Locate the cell with the specified text and output its [X, Y] center coordinate. 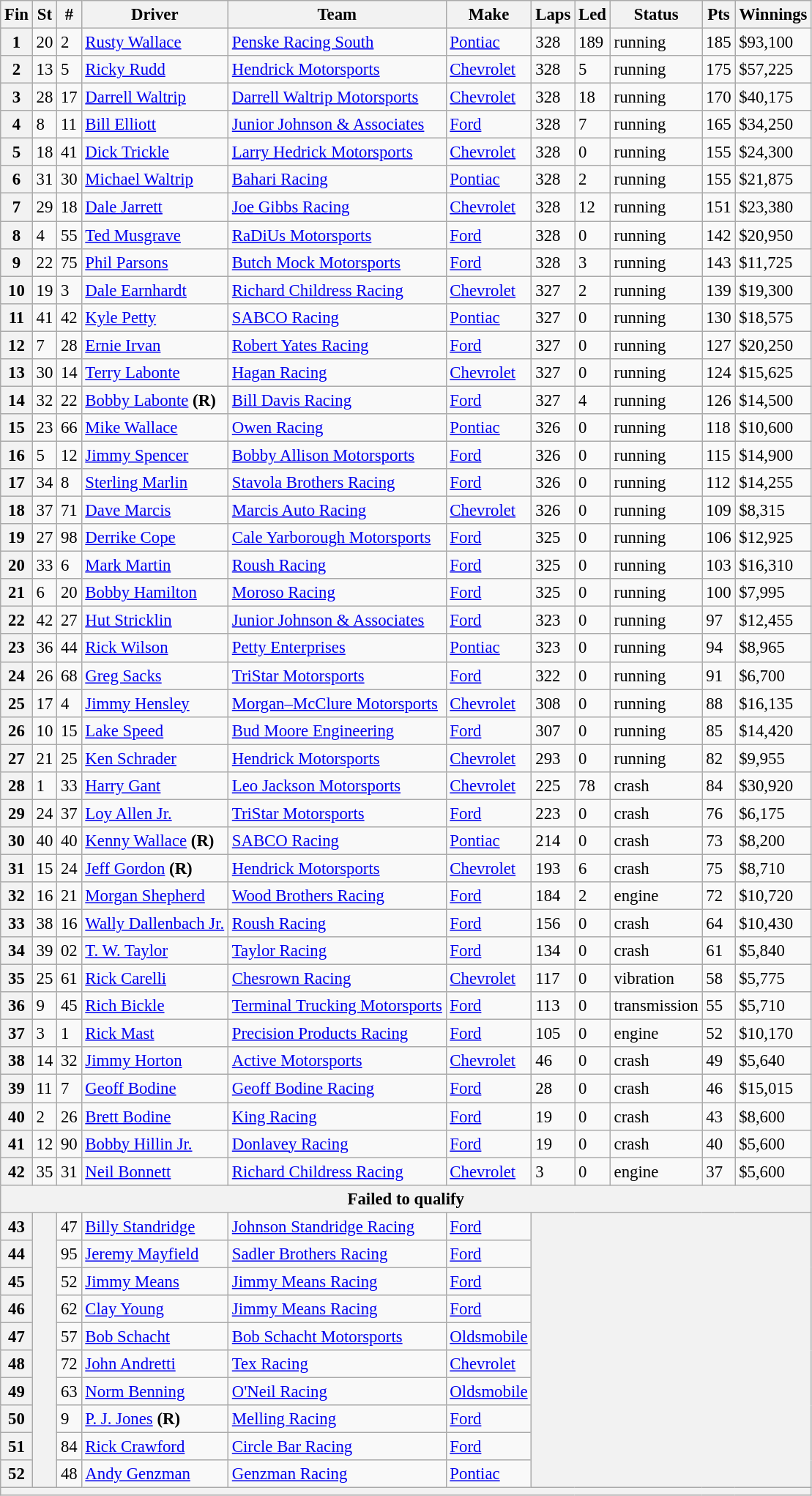
Jeff Gordon (R) [154, 868]
88 [719, 703]
Bobby Hillin Jr. [154, 1144]
vibration [656, 979]
58 [719, 979]
Cale Yarborough Motorsports [337, 538]
62 [69, 1309]
Darrell Waltrip [154, 97]
307 [554, 730]
127 [719, 345]
97 [719, 621]
$6,175 [773, 813]
Greg Sacks [154, 675]
King Racing [337, 1117]
Bobby Labonte (R) [154, 400]
Circle Bar Racing [337, 1447]
Fin [17, 15]
Michael Waltrip [154, 179]
105 [554, 1034]
Penske Racing South [337, 42]
214 [554, 841]
51 [17, 1447]
$14,255 [773, 483]
$11,725 [773, 262]
134 [554, 951]
$34,250 [773, 125]
Rick Mast [154, 1034]
Bob Schacht Motorsports [337, 1336]
$14,420 [773, 730]
308 [554, 703]
Mike Wallace [154, 428]
Marcis Auto Racing [337, 511]
$15,625 [773, 373]
Team [337, 15]
Ted Musgrave [154, 235]
165 [719, 125]
$24,300 [773, 152]
# [69, 15]
Moroso Racing [337, 593]
Joe Gibbs Racing [337, 207]
Wally Dallenbach Jr. [154, 924]
57 [69, 1336]
106 [719, 538]
Derrike Cope [154, 538]
Jimmy Spencer [154, 455]
Bahari Racing [337, 179]
John Andretti [154, 1364]
RaDiUs Motorsports [337, 235]
Wood Brothers Racing [337, 896]
$10,600 [773, 428]
73 [719, 841]
66 [69, 428]
115 [719, 455]
$10,170 [773, 1034]
Dick Trickle [154, 152]
Billy Standridge [154, 1226]
Melling Racing [337, 1419]
$30,920 [773, 786]
94 [719, 648]
Bobby Hamilton [154, 593]
Leo Jackson Motorsports [337, 786]
Winnings [773, 15]
Clay Young [154, 1309]
$12,455 [773, 621]
Led [593, 15]
Bud Moore Engineering [337, 730]
68 [69, 675]
$15,015 [773, 1089]
O'Neil Racing [337, 1392]
139 [719, 290]
90 [69, 1144]
St [44, 15]
Geoff Bodine [154, 1089]
Kenny Wallace (R) [154, 841]
$20,950 [773, 235]
Larry Hedrick Motorsports [337, 152]
Rusty Wallace [154, 42]
$8,315 [773, 511]
64 [719, 924]
Stavola Brothers Racing [337, 483]
185 [719, 42]
Dave Marcis [154, 511]
Driver [154, 15]
$6,700 [773, 675]
189 [593, 42]
T. W. Taylor [154, 951]
112 [719, 483]
Petty Enterprises [337, 648]
Bill Davis Racing [337, 400]
$12,925 [773, 538]
50 [17, 1419]
Active Motorsports [337, 1062]
$16,135 [773, 703]
$21,875 [773, 179]
Morgan Shepherd [154, 896]
Rick Crawford [154, 1447]
Rich Bickle [154, 1006]
Kyle Petty [154, 317]
Pts [719, 15]
Robert Yates Racing [337, 345]
Ken Schrader [154, 758]
$16,310 [773, 566]
P. J. Jones (R) [154, 1419]
$8,200 [773, 841]
Ernie Irvan [154, 345]
322 [554, 675]
Loy Allen Jr. [154, 813]
98 [69, 538]
Harry Gant [154, 786]
223 [554, 813]
156 [554, 924]
$57,225 [773, 70]
Hut Stricklin [154, 621]
Mark Martin [154, 566]
$19,300 [773, 290]
Sadler Brothers Racing [337, 1254]
Laps [554, 15]
Owen Racing [337, 428]
Geoff Bodine Racing [337, 1089]
124 [719, 373]
103 [719, 566]
Norm Benning [154, 1392]
Sterling Marlin [154, 483]
$7,995 [773, 593]
Rick Carelli [154, 979]
Dale Earnhardt [154, 290]
Precision Products Racing [337, 1034]
Failed to qualify [406, 1199]
Bill Elliott [154, 125]
Andy Genzman [154, 1474]
$10,430 [773, 924]
Darrell Waltrip Motorsports [337, 97]
Bobby Allison Motorsports [337, 455]
151 [719, 207]
$5,640 [773, 1062]
$23,380 [773, 207]
Genzman Racing [337, 1474]
225 [554, 786]
Status [656, 15]
71 [69, 511]
Terminal Trucking Motorsports [337, 1006]
113 [554, 1006]
$8,965 [773, 648]
143 [719, 262]
130 [719, 317]
Morgan–McClure Motorsports [337, 703]
Make [489, 15]
142 [719, 235]
109 [719, 511]
$5,840 [773, 951]
Brett Bodine [154, 1117]
118 [719, 428]
Taylor Racing [337, 951]
$20,250 [773, 345]
95 [69, 1254]
Jimmy Means [154, 1281]
293 [554, 758]
Chesrown Racing [337, 979]
Jimmy Hensley [154, 703]
$14,500 [773, 400]
91 [719, 675]
78 [593, 786]
Rick Wilson [154, 648]
82 [719, 758]
$10,720 [773, 896]
$18,575 [773, 317]
$5,775 [773, 979]
85 [719, 730]
170 [719, 97]
Dale Jarrett [154, 207]
Hagan Racing [337, 373]
Ricky Rudd [154, 70]
$8,600 [773, 1117]
$5,710 [773, 1006]
63 [69, 1392]
$8,710 [773, 868]
Tex Racing [337, 1364]
Neil Bonnett [154, 1171]
100 [719, 593]
126 [719, 400]
Bob Schacht [154, 1336]
$40,175 [773, 97]
193 [554, 868]
Phil Parsons [154, 262]
Jeremy Mayfield [154, 1254]
$14,900 [773, 455]
76 [719, 813]
Lake Speed [154, 730]
$9,955 [773, 758]
Butch Mock Motorsports [337, 262]
Terry Labonte [154, 373]
02 [69, 951]
184 [554, 896]
Donlavey Racing [337, 1144]
Johnson Standridge Racing [337, 1226]
$93,100 [773, 42]
175 [719, 70]
117 [554, 979]
Jimmy Horton [154, 1062]
transmission [656, 1006]
